Return the [x, y] coordinate for the center point of the cell that contains the specified text.  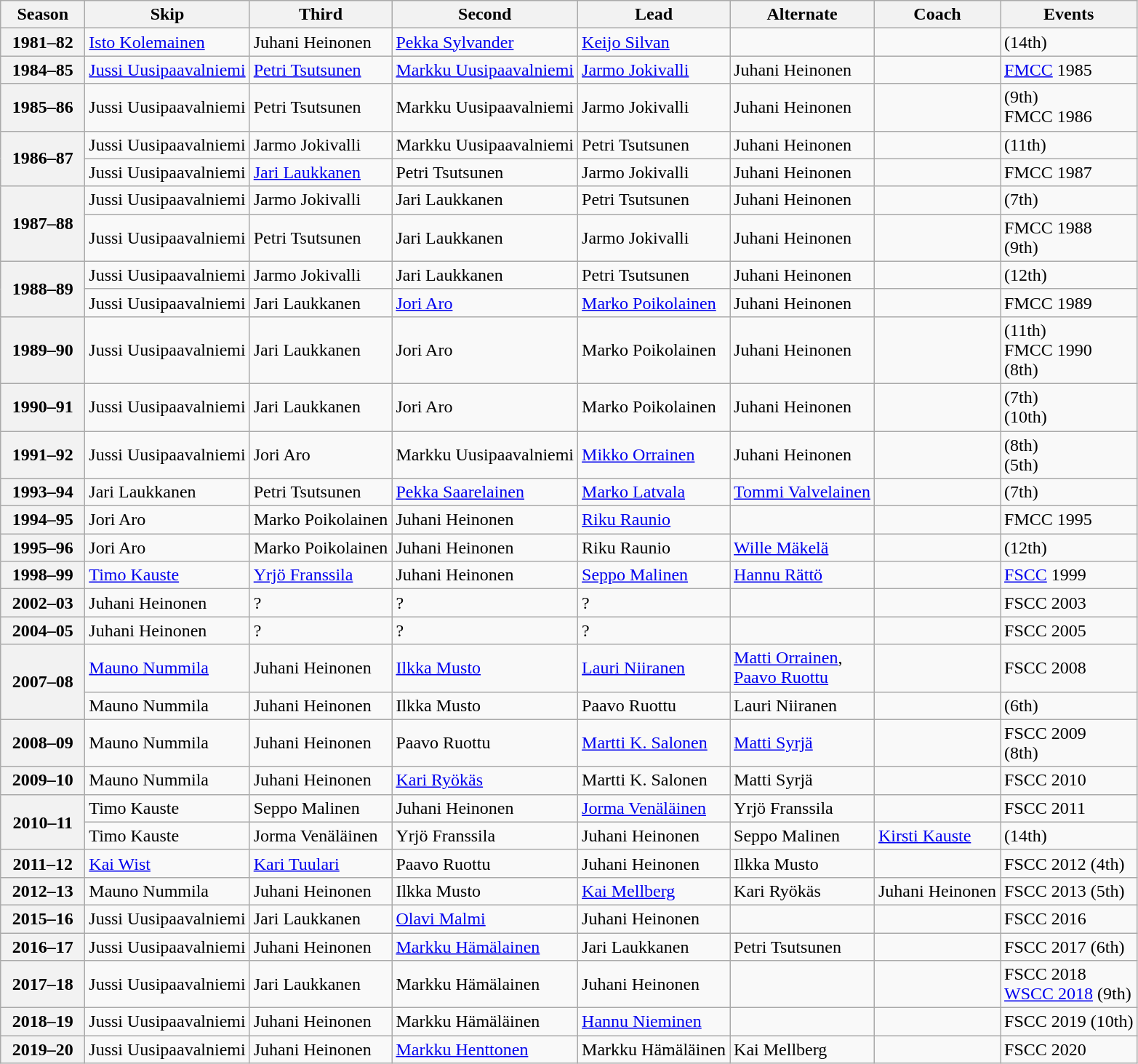
FSCC 2013 (5th) [1069, 891]
2017–18 [43, 985]
1990–91 [43, 407]
2018–19 [43, 1022]
FSCC 2018 WSCC 2018 (9th) [1069, 985]
FSCC 2003 [1069, 603]
1993–94 [43, 492]
Lead [654, 15]
Hannu Nieminen [654, 1022]
1989–90 [43, 350]
(7th) (10th) [1069, 407]
1986–87 [43, 159]
Season [43, 15]
FMCC 1995 [1069, 520]
FMCC 1987 [1069, 172]
Matti Orrainen,Paavo Ruottu [803, 668]
1985–86 [43, 108]
(6th) [1069, 705]
Olavi Malmi [485, 919]
2011–12 [43, 863]
FSCC 2012 (4th) [1069, 863]
1988–89 [43, 289]
FSCC 2011 [1069, 808]
Kari Tuulari [321, 863]
Keijo Silvan [654, 42]
2004–05 [43, 631]
2008–09 [43, 743]
1995–96 [43, 548]
2009–10 [43, 780]
Hannu Rättö [803, 575]
Tommi Valvelainen [803, 492]
1987–88 [43, 224]
(11th)FMCC 1990 (8th) [1069, 350]
FSCC 2008 [1069, 668]
2012–13 [43, 891]
Mikko Orrainen [654, 454]
(11th) [1069, 145]
Coach [937, 15]
FMCC 1985 [1069, 70]
Events [1069, 15]
2015–16 [43, 919]
FSCC 2005 [1069, 631]
Alternate [803, 15]
(9th)FMCC 1986 [1069, 108]
(8th) (5th) [1069, 454]
Second [485, 15]
Marko Latvala [654, 492]
FSCC 2010 [1069, 780]
Isto Kolemainen [167, 42]
FSCC 2017 (6th) [1069, 946]
Wille Mäkelä [803, 548]
1991–92 [43, 454]
FMCC 1989 [1069, 303]
2007–08 [43, 682]
FSCC 2016 [1069, 919]
Kirsti Kauste [937, 836]
2019–20 [43, 1049]
FSCC 1999 [1069, 575]
Pekka Saarelainen [485, 492]
FSCC 2020 [1069, 1049]
Markku Henttonen [485, 1049]
Kai Wist [167, 863]
FMCC 1988 (9th) [1069, 237]
2016–17 [43, 946]
Pekka Sylvander [485, 42]
2010–11 [43, 822]
Third [321, 15]
Skip [167, 15]
1984–85 [43, 70]
1998–99 [43, 575]
1981–82 [43, 42]
FSCC 2009 (8th) [1069, 743]
FSCC 2019 (10th) [1069, 1022]
2002–03 [43, 603]
1994–95 [43, 520]
